Provide the (x, y) coordinate of the cell's center where the given text is located.  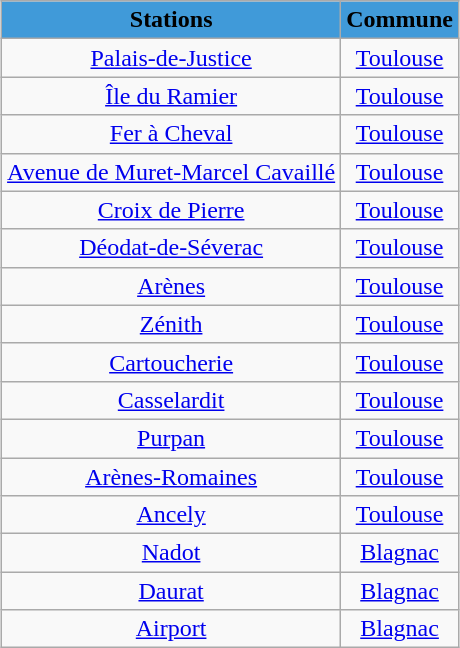
Ancely (172, 515)
Nadot (172, 553)
Casselardit (172, 400)
Cartoucherie (172, 362)
Stations (172, 20)
Purpan (172, 438)
Avenue de Muret-Marcel Cavaillé (172, 172)
Île du Ramier (172, 96)
Zénith (172, 324)
Palais-de-Justice (172, 58)
Commune (400, 20)
Déodat-de-Séverac (172, 248)
Croix de Pierre (172, 210)
Fer à Cheval (172, 134)
Arènes (172, 286)
Daurat (172, 591)
Airport (172, 629)
Arènes-Romaines (172, 477)
